Identify which cell holds the provided text, then report its (x, y) central coordinate. 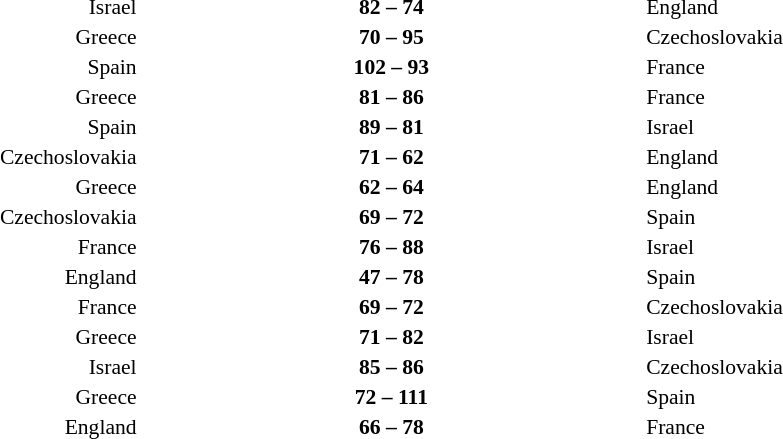
102 – 93 (392, 67)
47 – 78 (392, 277)
71 – 82 (392, 337)
89 – 81 (392, 127)
72 – 111 (392, 397)
85 – 86 (392, 367)
81 – 86 (392, 97)
70 – 95 (392, 37)
76 – 88 (392, 247)
71 – 62 (392, 157)
62 – 64 (392, 187)
